Search for the cell housing the specified text and yield its (X, Y) center coordinate. 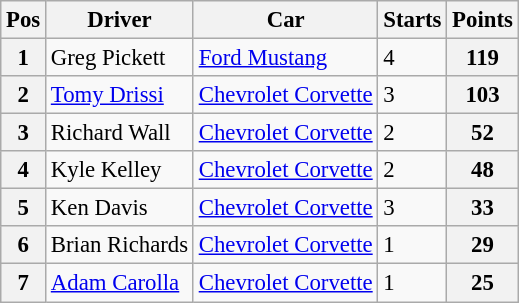
6 (24, 245)
Richard Wall (120, 133)
Brian Richards (120, 245)
29 (482, 245)
Greg Pickett (120, 58)
5 (24, 208)
Starts (412, 20)
Ken Davis (120, 208)
48 (482, 170)
Pos (24, 20)
Tomy Drissi (120, 95)
52 (482, 133)
7 (24, 283)
119 (482, 58)
Adam Carolla (120, 283)
Ford Mustang (286, 58)
25 (482, 283)
Kyle Kelley (120, 170)
33 (482, 208)
Points (482, 20)
103 (482, 95)
Driver (120, 20)
Car (286, 20)
